Identify which cell holds the provided text, then report its (X, Y) central coordinate. 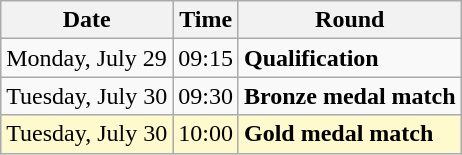
Qualification (350, 58)
09:15 (206, 58)
Gold medal match (350, 134)
Time (206, 20)
09:30 (206, 96)
Bronze medal match (350, 96)
Round (350, 20)
10:00 (206, 134)
Monday, July 29 (87, 58)
Date (87, 20)
